Return (X, Y) of the center of cell containing provided text 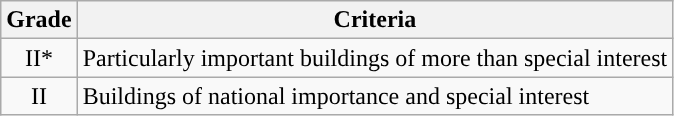
II (39, 96)
II* (39, 58)
Particularly important buildings of more than special interest (375, 58)
Grade (39, 20)
Criteria (375, 20)
Buildings of national importance and special interest (375, 96)
